Capture the cell that displays the provided text and extract its [X, Y] central coordinate. 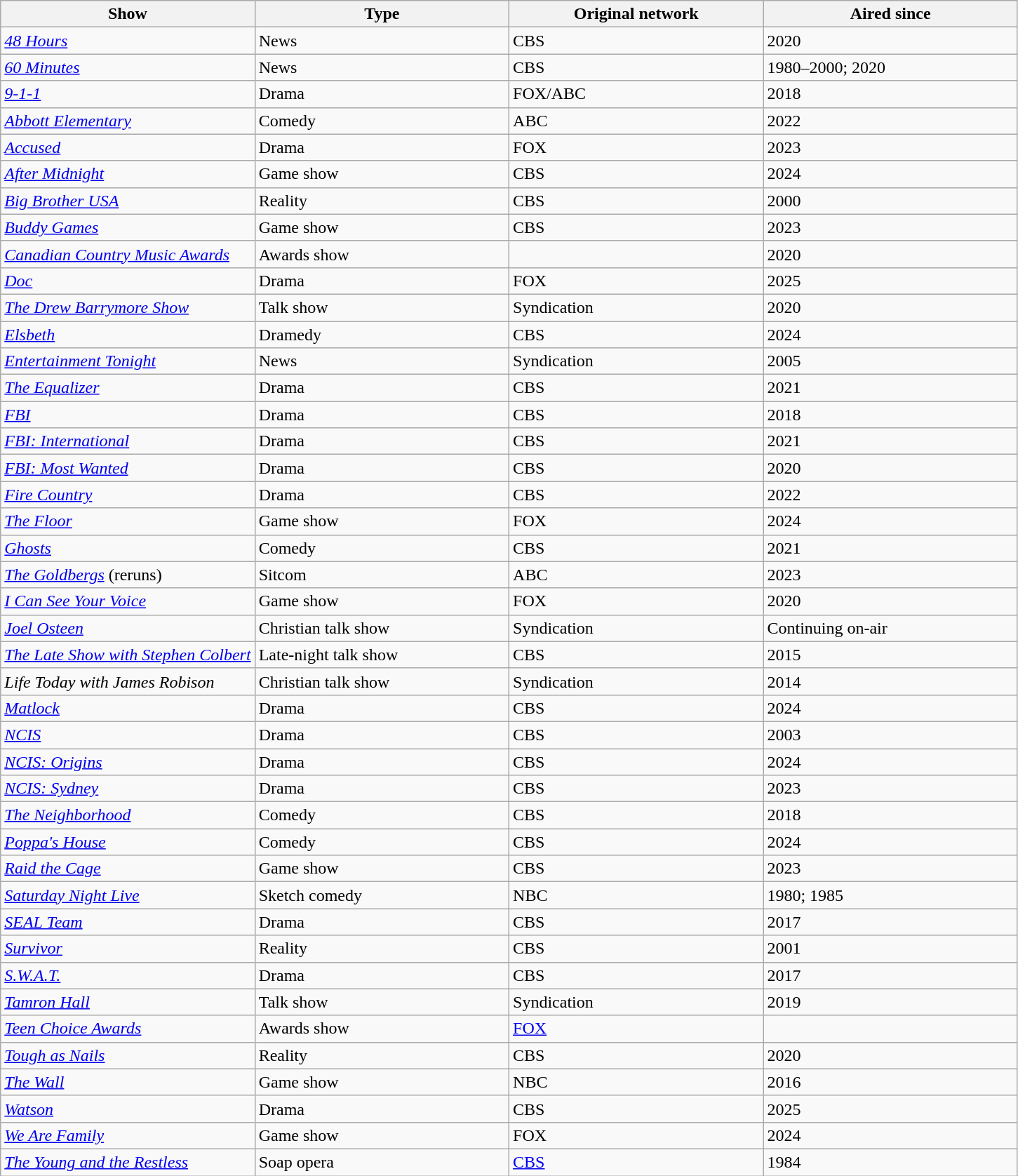
SEAL Team [128, 922]
2019 [890, 1002]
1980–2000; 2020 [890, 67]
Ghosts [128, 548]
The Floor [128, 521]
NCIS: Sydney [128, 789]
Matlock [128, 708]
Big Brother USA [128, 201]
The Late Show with Stephen Colbert [128, 655]
Canadian Country Music Awards [128, 254]
Life Today with James Robison [128, 681]
The Equalizer [128, 388]
Sitcom [382, 575]
Late-night talk show [382, 655]
Tamron Hall [128, 1002]
Abbott Elementary [128, 121]
Buddy Games [128, 227]
2015 [890, 655]
Show [128, 14]
2014 [890, 681]
NCIS: Origins [128, 761]
Raid the Cage [128, 869]
1984 [890, 1162]
Aired since [890, 14]
Survivor [128, 949]
1980; 1985 [890, 895]
48 Hours [128, 41]
Tough as Nails [128, 1055]
Sketch comedy [382, 895]
9-1-1 [128, 94]
Accused [128, 147]
Fire Country [128, 495]
The Wall [128, 1082]
We Are Family [128, 1135]
Dramedy [382, 335]
2005 [890, 361]
2016 [890, 1082]
The Goldbergs (reruns) [128, 575]
FOX/ABC [636, 94]
S.W.A.T. [128, 975]
NCIS [128, 735]
FBI: Most Wanted [128, 468]
Joel Osteen [128, 628]
Saturday Night Live [128, 895]
I Can See Your Voice [128, 601]
The Drew Barrymore Show [128, 307]
Teen Choice Awards [128, 1029]
Continuing on-air [890, 628]
Type [382, 14]
FBI: International [128, 441]
Entertainment Tonight [128, 361]
Poppa's House [128, 842]
The Young and the Restless [128, 1162]
2000 [890, 201]
2001 [890, 949]
The Neighborhood [128, 815]
2003 [890, 735]
After Midnight [128, 174]
Elsbeth [128, 335]
Watson [128, 1109]
Doc [128, 281]
Soap opera [382, 1162]
Original network [636, 14]
60 Minutes [128, 67]
FBI [128, 415]
